Provide the [x, y] coordinate of the cell's center where the given text is located.  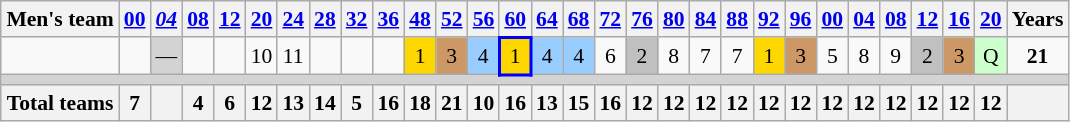
96 [801, 19]
18 [420, 104]
84 [706, 19]
28 [325, 19]
Men's team [60, 19]
60 [515, 19]
72 [610, 19]
Q [991, 56]
64 [547, 19]
92 [769, 19]
76 [642, 19]
52 [452, 19]
9 [896, 56]
15 [579, 104]
48 [420, 19]
68 [579, 19]
14 [325, 104]
56 [484, 19]
80 [674, 19]
24 [293, 19]
Total teams [60, 104]
32 [357, 19]
11 [293, 56]
88 [737, 19]
36 [388, 19]
Years [1038, 19]
— [166, 56]
